Determine the (X, Y) coordinate at the center of the cell enclosing the given text.  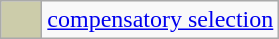
compensatory selection (160, 20)
